Scan for the cell matching the given text and deliver its [X, Y] coordinate at center. 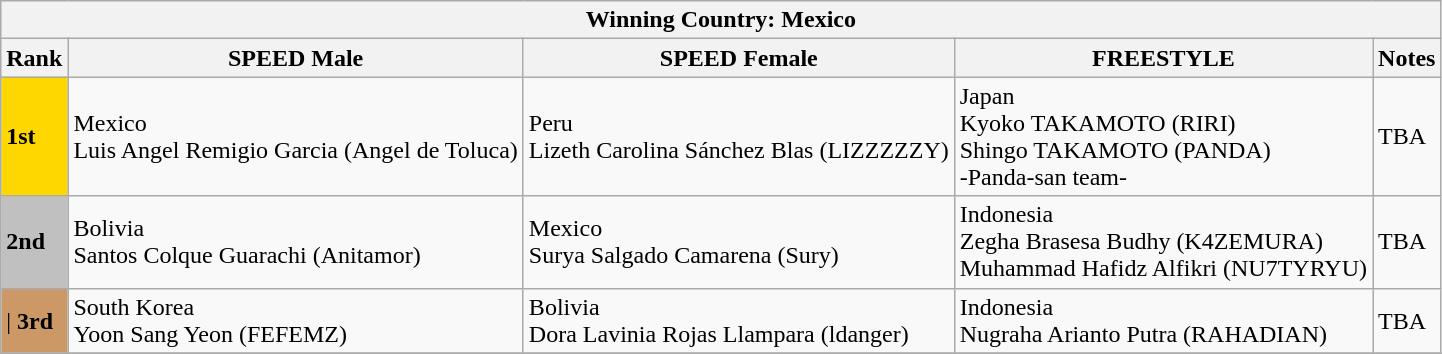
SPEED Male [296, 58]
South KoreaYoon Sang Yeon (FEFEMZ) [296, 320]
SPEED Female [738, 58]
1st [34, 136]
FREESTYLE [1163, 58]
MexicoSurya Salgado Camarena (Sury) [738, 242]
BoliviaDora Lavinia Rojas Llampara (ldanger) [738, 320]
Winning Country: Mexico [721, 20]
Mexico Luis Angel Remigio Garcia (Angel de Toluca) [296, 136]
| 3rd [34, 320]
IndonesiaZegha Brasesa Budhy (K4ZEMURA)Muhammad Hafidz Alfikri (NU7TYRYU) [1163, 242]
2nd [34, 242]
PeruLizeth Carolina Sánchez Blas (LIZZZZZY) [738, 136]
IndonesiaNugraha Arianto Putra (RAHADIAN) [1163, 320]
Notes [1407, 58]
Rank [34, 58]
BoliviaSantos Colque Guarachi (Anitamor) [296, 242]
JapanKyoko TAKAMOTO (RIRI)Shingo TAKAMOTO (PANDA)-Panda-san team- [1163, 136]
